For the text-containing cell, return its midpoint in (X, Y) coordinate format. 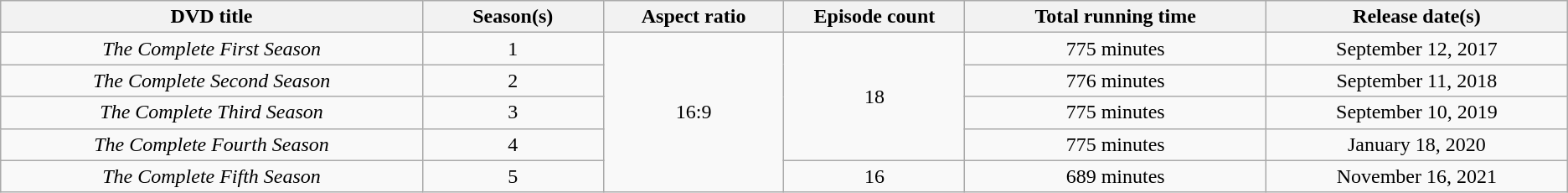
September 12, 2017 (1416, 49)
3 (513, 112)
1 (513, 49)
4 (513, 144)
The Complete Fifth Season (212, 176)
Aspect ratio (694, 17)
September 10, 2019 (1416, 112)
January 18, 2020 (1416, 144)
Episode count (874, 17)
The Complete First Season (212, 49)
Total running time (1116, 17)
776 minutes (1116, 81)
Season(s) (513, 17)
16:9 (694, 112)
The Complete Third Season (212, 112)
The Complete Second Season (212, 81)
November 16, 2021 (1416, 176)
September 11, 2018 (1416, 81)
DVD title (212, 17)
689 minutes (1116, 176)
18 (874, 96)
2 (513, 81)
Release date(s) (1416, 17)
5 (513, 176)
The Complete Fourth Season (212, 144)
16 (874, 176)
